Return [x, y] of the center of cell containing provided text 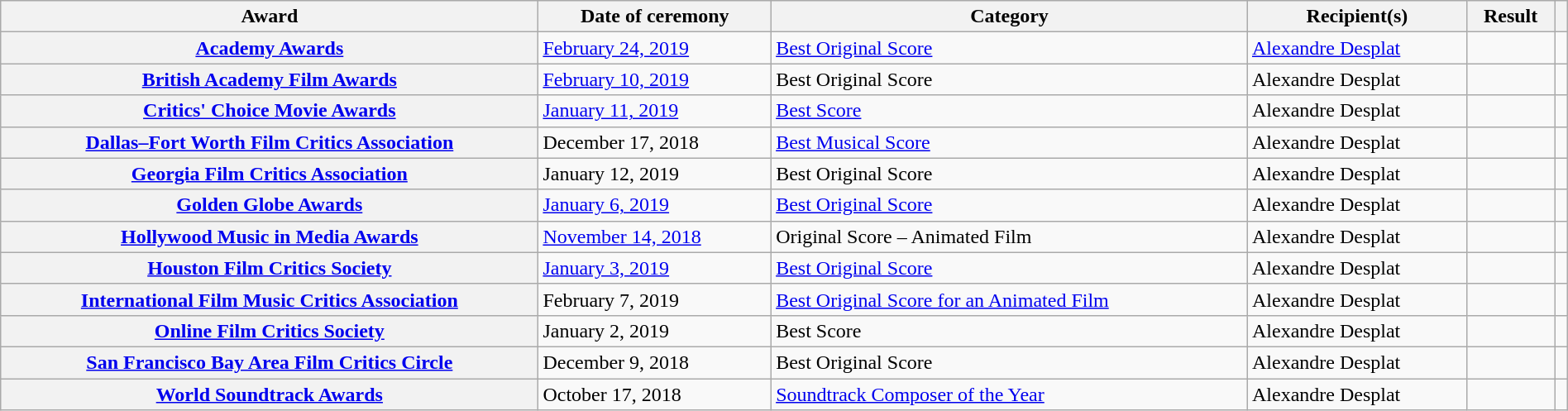
Award [270, 17]
Category [1010, 17]
Critics' Choice Movie Awards [270, 111]
January 3, 2019 [655, 268]
January 12, 2019 [655, 174]
January 11, 2019 [655, 111]
British Academy Film Awards [270, 79]
November 14, 2018 [655, 237]
December 9, 2018 [655, 362]
Academy Awards [270, 48]
January 6, 2019 [655, 205]
Soundtrack Composer of the Year [1010, 394]
February 24, 2019 [655, 48]
Best Original Score for an Animated Film [1010, 299]
San Francisco Bay Area Film Critics Circle [270, 362]
Result [1510, 17]
February 10, 2019 [655, 79]
January 2, 2019 [655, 331]
February 7, 2019 [655, 299]
Recipient(s) [1356, 17]
Houston Film Critics Society [270, 268]
International Film Music Critics Association [270, 299]
Best Musical Score [1010, 142]
Date of ceremony [655, 17]
October 17, 2018 [655, 394]
Dallas–Fort Worth Film Critics Association [270, 142]
Original Score – Animated Film [1010, 237]
Golden Globe Awards [270, 205]
Hollywood Music in Media Awards [270, 237]
World Soundtrack Awards [270, 394]
December 17, 2018 [655, 142]
Georgia Film Critics Association [270, 174]
Online Film Critics Society [270, 331]
